Scan for the cell matching the given text and deliver its [X, Y] coordinate at center. 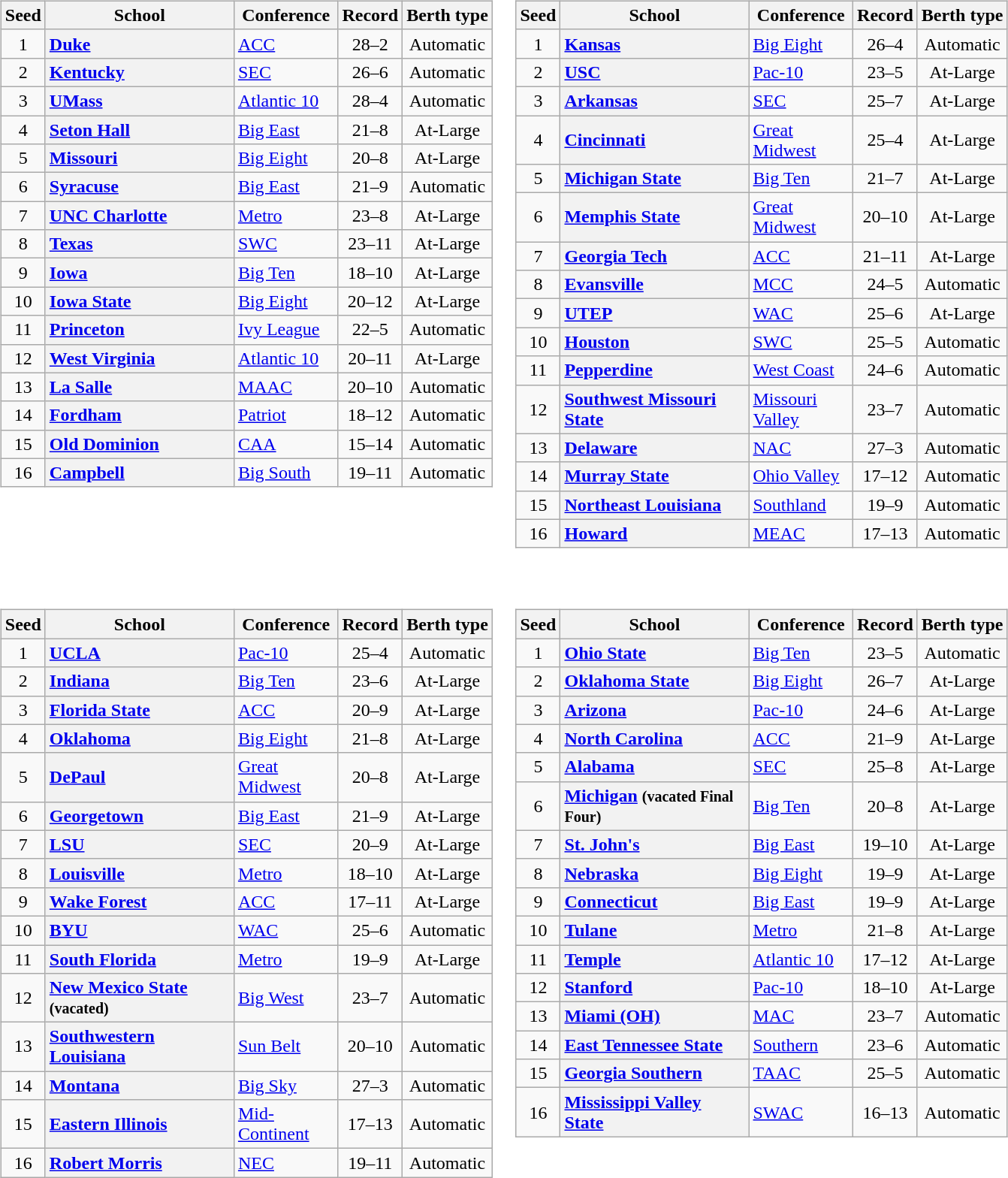
28–2 [370, 44]
MAAC [285, 387]
Nebraska [655, 873]
Temple [655, 959]
Iowa [140, 273]
Missouri [140, 159]
26–4 [886, 44]
West Coast [801, 370]
SWAC [801, 1112]
Mid-Continent [285, 1124]
16–13 [886, 1112]
19–10 [886, 844]
21–7 [886, 179]
24–5 [886, 285]
Alabama [655, 767]
Big Sky [285, 1086]
USC [655, 72]
Murray State [655, 476]
UTEP [655, 313]
Old Dominion [140, 444]
Arkansas [655, 101]
South Florida [140, 959]
NEC [285, 1163]
Fordham [140, 415]
Georgia Southern [655, 1074]
23–11 [370, 244]
North Carolina [655, 739]
Sun Belt [285, 1047]
Big South [285, 473]
LSU [140, 844]
Ohio Valley [801, 476]
MCC [801, 285]
Connecticut [655, 902]
UMass [140, 101]
Southland [801, 505]
23–8 [370, 216]
Mississippi Valley State [655, 1112]
25–7 [886, 101]
Arizona [655, 710]
MEAC [801, 533]
Houston [655, 342]
Georgetown [140, 816]
Seton Hall [140, 130]
20–12 [370, 301]
Southern [801, 1045]
Wake Forest [140, 902]
Ohio State [655, 653]
Missouri Valley [801, 409]
Ivy League [285, 330]
Pepperdine [655, 370]
Kentucky [140, 72]
Kansas [655, 44]
Indiana [140, 681]
25–8 [886, 767]
TAAC [801, 1074]
Texas [140, 244]
21–11 [886, 256]
Southwest Missouri State [655, 409]
Iowa State [140, 301]
26–7 [886, 681]
East Tennessee State [655, 1045]
28–4 [370, 101]
Oklahoma [140, 739]
17–11 [370, 902]
La Salle [140, 387]
Tulane [655, 930]
Georgia Tech [655, 256]
Evansville [655, 285]
Memphis State [655, 218]
Patriot [285, 415]
St. John's [655, 844]
Howard [655, 533]
20–11 [370, 358]
15–14 [370, 444]
18–12 [370, 415]
Montana [140, 1086]
Michigan State [655, 179]
UCLA [140, 653]
Robert Morris [140, 1163]
Eastern Illinois [140, 1124]
DePaul [140, 777]
NAC [801, 448]
Oklahoma State [655, 681]
Stanford [655, 988]
Syracuse [140, 187]
Michigan (vacated Final Four) [655, 805]
Florida State [140, 710]
CAA [285, 444]
Campbell [140, 473]
New Mexico State (vacated) [140, 998]
Louisville [140, 873]
BYU [140, 930]
Miami (OH) [655, 1016]
26–6 [370, 72]
UNC Charlotte [140, 216]
Duke [140, 44]
West Virginia [140, 358]
MAC [801, 1016]
Cincinnati [655, 140]
Southwestern Louisiana [140, 1047]
Delaware [655, 448]
Northeast Louisiana [655, 505]
Princeton [140, 330]
22–5 [370, 330]
Big West [285, 998]
